Find where the given text appears and provide that cell's center as [X, Y] coordinate. 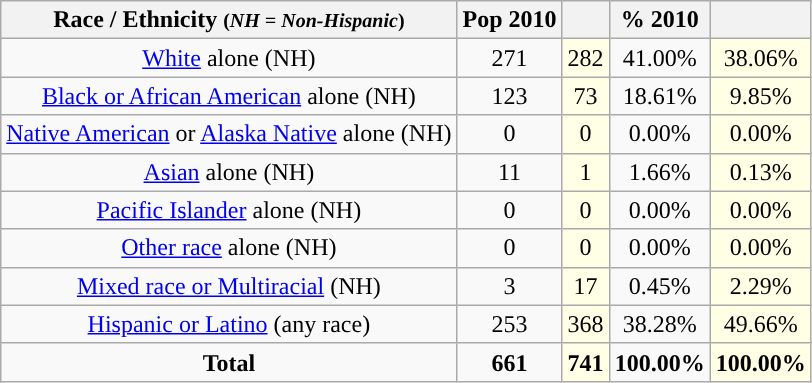
% 2010 [660, 20]
Hispanic or Latino (any race) [229, 324]
49.66% [760, 324]
White alone (NH) [229, 58]
38.28% [660, 324]
Total [229, 362]
Mixed race or Multiracial (NH) [229, 286]
Black or African American alone (NH) [229, 96]
368 [586, 324]
741 [586, 362]
123 [510, 96]
661 [510, 362]
38.06% [760, 58]
9.85% [760, 96]
1 [586, 172]
253 [510, 324]
282 [586, 58]
0.45% [660, 286]
Pop 2010 [510, 20]
73 [586, 96]
Other race alone (NH) [229, 248]
0.13% [760, 172]
3 [510, 286]
11 [510, 172]
2.29% [760, 286]
Pacific Islander alone (NH) [229, 210]
41.00% [660, 58]
Race / Ethnicity (NH = Non-Hispanic) [229, 20]
271 [510, 58]
17 [586, 286]
18.61% [660, 96]
1.66% [660, 172]
Asian alone (NH) [229, 172]
Native American or Alaska Native alone (NH) [229, 134]
